Return (x, y) of the center of cell containing provided text 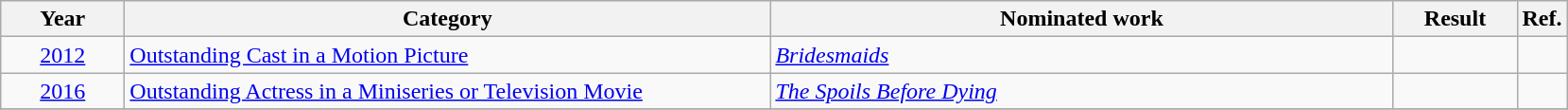
Category (448, 19)
Nominated work (1081, 19)
Ref. (1542, 19)
Outstanding Actress in a Miniseries or Television Movie (448, 91)
Result (1456, 19)
2012 (62, 55)
The Spoils Before Dying (1081, 91)
Year (62, 19)
Bridesmaids (1081, 55)
Outstanding Cast in a Motion Picture (448, 55)
2016 (62, 91)
